Extract the (x, y) coordinate from the center of the cell holding the provided text.  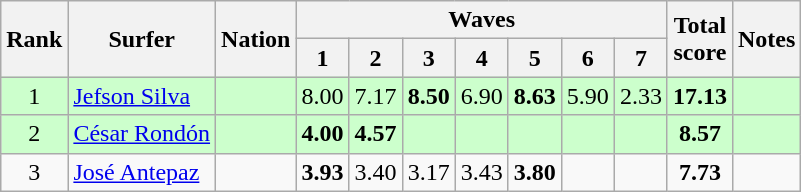
4.57 (376, 134)
6 (588, 58)
Totalscore (700, 39)
José Antepaz (142, 172)
Jefson Silva (142, 96)
Rank (34, 39)
4 (482, 58)
7.73 (700, 172)
8.63 (534, 96)
6.90 (482, 96)
8.50 (428, 96)
8.57 (700, 134)
5 (534, 58)
Nation (256, 39)
Surfer (142, 39)
Notes (766, 39)
4.00 (322, 134)
3.40 (376, 172)
2.33 (640, 96)
7 (640, 58)
5.90 (588, 96)
3.93 (322, 172)
César Rondón (142, 134)
8.00 (322, 96)
3.17 (428, 172)
3.43 (482, 172)
3.80 (534, 172)
17.13 (700, 96)
7.17 (376, 96)
Waves (482, 20)
